Return the [x, y] coordinate for the center point of the cell that contains the specified text.  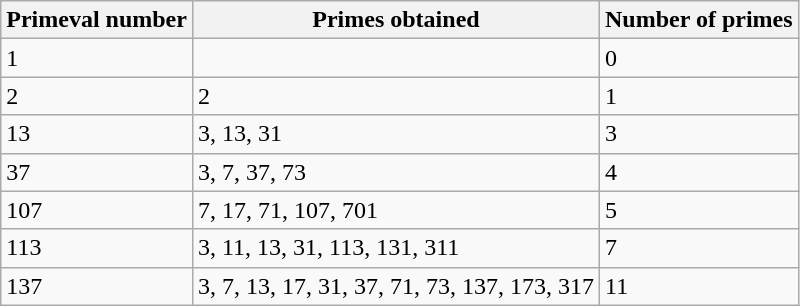
3, 7, 37, 73 [396, 172]
3, 7, 13, 17, 31, 37, 71, 73, 137, 173, 317 [396, 286]
4 [700, 172]
5 [700, 210]
7 [700, 248]
3, 13, 31 [396, 134]
3, 11, 13, 31, 113, 131, 311 [396, 248]
13 [97, 134]
3 [700, 134]
Primeval number [97, 20]
11 [700, 286]
0 [700, 58]
137 [97, 286]
37 [97, 172]
Primes obtained [396, 20]
107 [97, 210]
113 [97, 248]
7, 17, 71, 107, 701 [396, 210]
Number of primes [700, 20]
